Find where the given text appears and provide that cell's center as (X, Y) coordinate. 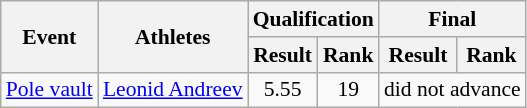
Pole vault (50, 90)
5.55 (283, 90)
Athletes (173, 36)
Qualification (314, 19)
Final (452, 19)
Event (50, 36)
19 (348, 90)
Leonid Andreev (173, 90)
did not advance (452, 90)
